Identify which cell holds the provided text, then report its [X, Y] central coordinate. 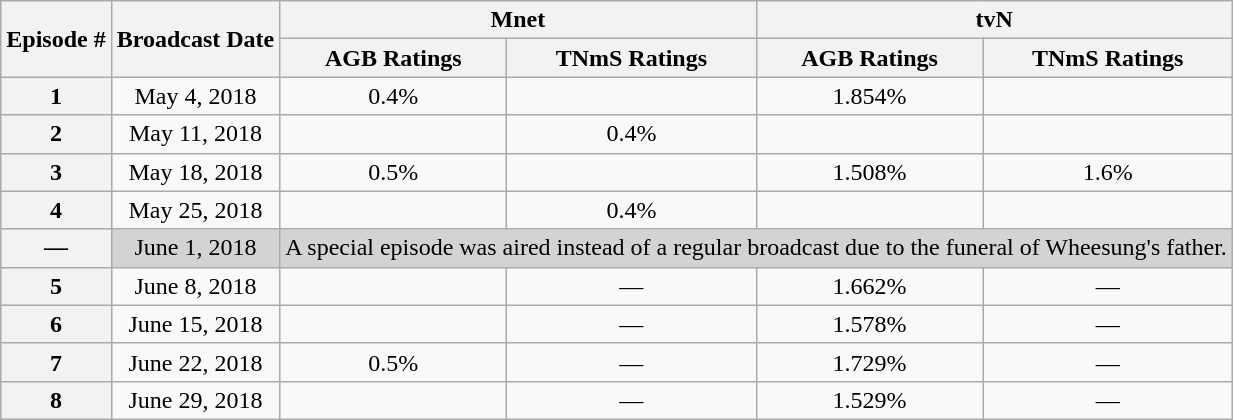
1.578% [870, 324]
A special episode was aired instead of a regular broadcast due to the funeral of Wheesung's father. [756, 248]
1.729% [870, 362]
May 25, 2018 [196, 210]
June 29, 2018 [196, 400]
1.6% [1108, 172]
May 11, 2018 [196, 134]
tvN [994, 20]
May 18, 2018 [196, 172]
Mnet [518, 20]
5 [56, 286]
1 [56, 96]
1.662% [870, 286]
June 8, 2018 [196, 286]
8 [56, 400]
6 [56, 324]
3 [56, 172]
7 [56, 362]
1.529% [870, 400]
4 [56, 210]
June 1, 2018 [196, 248]
June 15, 2018 [196, 324]
June 22, 2018 [196, 362]
1.854% [870, 96]
Episode # [56, 39]
1.508% [870, 172]
Broadcast Date [196, 39]
May 4, 2018 [196, 96]
2 [56, 134]
